From the cell containing the given text, extract its center point as [x, y] coordinate. 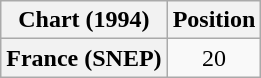
Chart (1994) [84, 20]
20 [214, 58]
Position [214, 20]
France (SNEP) [84, 58]
